Pinpoint the cell where the given text exists, returning its (X, Y) midpoint coordinate. 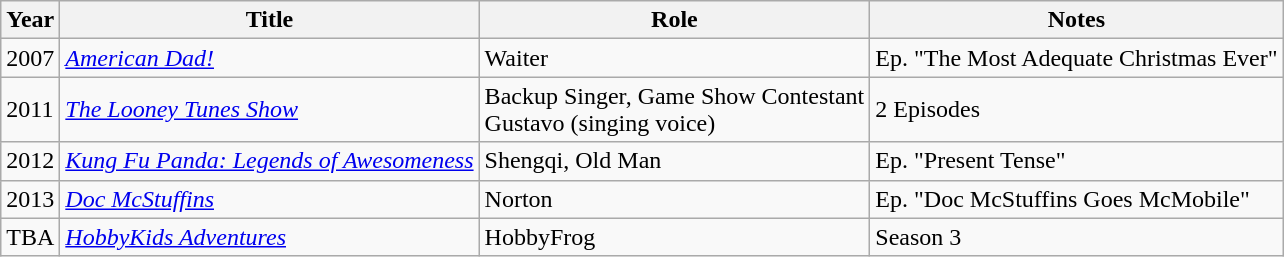
TBA (30, 237)
2013 (30, 199)
HobbyKids Adventures (270, 237)
2 Episodes (1076, 110)
Kung Fu Panda: Legends of Awesomeness (270, 161)
Ep. "The Most Adequate Christmas Ever" (1076, 58)
Backup Singer, Game Show Contestant Gustavo (singing voice) (674, 110)
Ep. "Doc McStuffins Goes McMobile" (1076, 199)
Norton (674, 199)
Waiter (674, 58)
Notes (1076, 20)
Role (674, 20)
Title (270, 20)
Doc McStuffins (270, 199)
Shengqi, Old Man (674, 161)
2011 (30, 110)
Year (30, 20)
2012 (30, 161)
Season 3 (1076, 237)
HobbyFrog (674, 237)
American Dad! (270, 58)
Ep. "Present Tense" (1076, 161)
The Looney Tunes Show (270, 110)
2007 (30, 58)
